Extract the [X, Y] coordinate from the center of the cell holding the provided text.  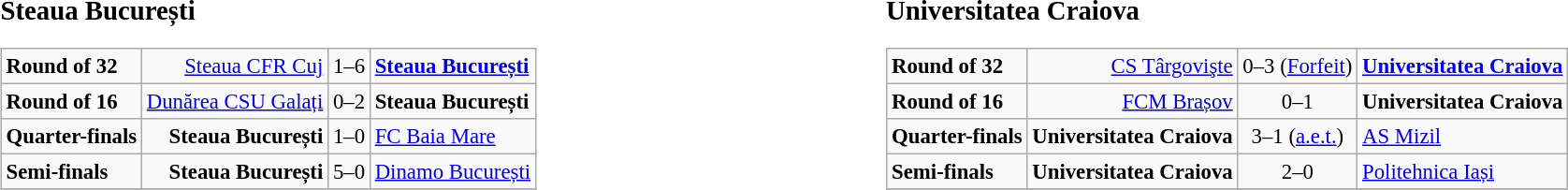
1–6 [350, 66]
FCM Brașov [1132, 102]
Politehnica Iași [1463, 172]
0–2 [350, 102]
FC Baia Mare [453, 137]
0–3 (Forfeit) [1298, 66]
AS Mizil [1463, 137]
3–1 (a.e.t.) [1298, 137]
2–0 [1298, 172]
Dinamo București [453, 172]
CS Târgovişte [1132, 66]
5–0 [350, 172]
0–1 [1298, 102]
1–0 [350, 137]
Dunărea CSU Galați [234, 102]
Steaua CFR Cuj [234, 66]
